Pinpoint the cell where the given text exists, returning its (X, Y) midpoint coordinate. 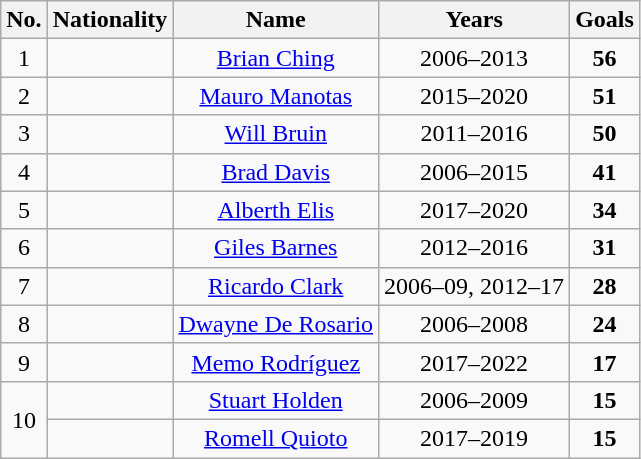
24 (605, 324)
6 (24, 248)
Memo Rodríguez (276, 362)
56 (605, 58)
4 (24, 172)
Dwayne De Rosario (276, 324)
28 (605, 286)
8 (24, 324)
7 (24, 286)
3 (24, 134)
Romell Quioto (276, 438)
Nationality (110, 20)
2017–2019 (474, 438)
5 (24, 210)
10 (24, 419)
Will Bruin (276, 134)
Giles Barnes (276, 248)
41 (605, 172)
2012–2016 (474, 248)
31 (605, 248)
2006–2009 (474, 400)
2006–2008 (474, 324)
Years (474, 20)
2015–2020 (474, 96)
Stuart Holden (276, 400)
2011–2016 (474, 134)
2006–09, 2012–17 (474, 286)
51 (605, 96)
Brad Davis (276, 172)
2017–2022 (474, 362)
Brian Ching (276, 58)
1 (24, 58)
2 (24, 96)
Alberth Elis (276, 210)
9 (24, 362)
Name (276, 20)
Ricardo Clark (276, 286)
34 (605, 210)
2006–2015 (474, 172)
50 (605, 134)
Goals (605, 20)
2017–2020 (474, 210)
No. (24, 20)
2006–2013 (474, 58)
Mauro Manotas (276, 96)
17 (605, 362)
